Pinpoint the cell where the given text exists, returning its (x, y) midpoint coordinate. 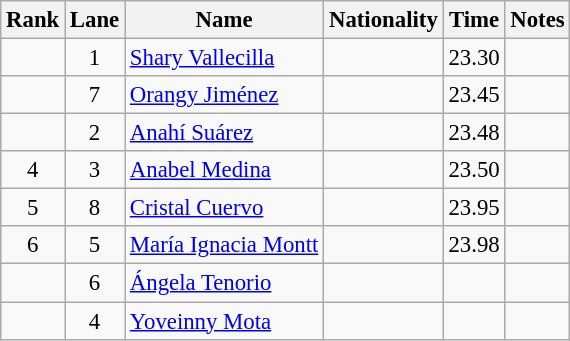
2 (95, 133)
3 (95, 170)
Rank (33, 20)
Anabel Medina (224, 170)
Cristal Cuervo (224, 208)
8 (95, 208)
Time (474, 20)
Anahí Suárez (224, 133)
María Ignacia Montt (224, 245)
Ángela Tenorio (224, 283)
Shary Vallecilla (224, 58)
23.50 (474, 170)
23.48 (474, 133)
23.98 (474, 245)
Lane (95, 20)
1 (95, 58)
23.30 (474, 58)
23.45 (474, 95)
7 (95, 95)
Yoveinny Mota (224, 321)
Orangy Jiménez (224, 95)
Nationality (384, 20)
Name (224, 20)
23.95 (474, 208)
Notes (538, 20)
